Scan for the cell matching the given text and deliver its (x, y) coordinate at center. 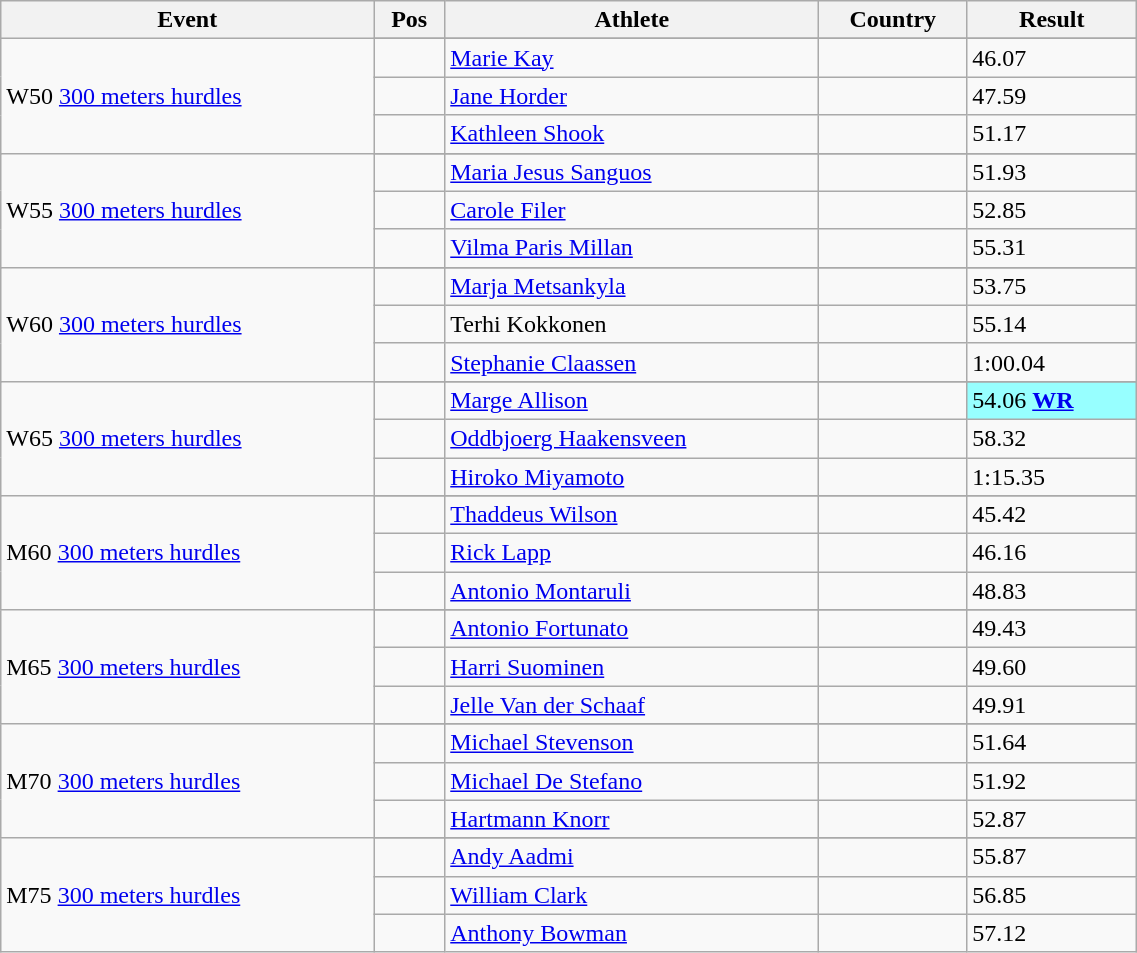
Anthony Bowman (632, 933)
Result (1052, 20)
55.31 (1052, 248)
Vilma Paris Millan (632, 248)
45.42 (1052, 515)
52.87 (1052, 819)
W65 300 meters hurdles (188, 438)
49.60 (1052, 667)
55.14 (1052, 324)
49.43 (1052, 629)
Country (893, 20)
Athlete (632, 20)
Harri Suominen (632, 667)
Stephanie Claassen (632, 362)
Marge Allison (632, 400)
Pos (410, 20)
W55 300 meters hurdles (188, 210)
Maria Jesus Sanguos (632, 172)
Oddbjoerg Haakensveen (632, 438)
Terhi Kokkonen (632, 324)
58.32 (1052, 438)
49.91 (1052, 705)
M60 300 meters hurdles (188, 553)
51.93 (1052, 172)
1:15.35 (1052, 477)
47.59 (1052, 96)
Marja Metsankyla (632, 286)
51.64 (1052, 743)
56.85 (1052, 895)
1:00.04 (1052, 362)
Antonio Montaruli (632, 591)
Jane Horder (632, 96)
Hiroko Miyamoto (632, 477)
46.07 (1052, 58)
52.85 (1052, 210)
46.16 (1052, 553)
Hartmann Knorr (632, 819)
William Clark (632, 895)
Jelle Van der Schaaf (632, 705)
Rick Lapp (632, 553)
53.75 (1052, 286)
Marie Kay (632, 58)
55.87 (1052, 857)
Andy Aadmi (632, 857)
W50 300 meters hurdles (188, 96)
51.92 (1052, 781)
Carole Filer (632, 210)
Michael Stevenson (632, 743)
M70 300 meters hurdles (188, 781)
57.12 (1052, 933)
Thaddeus Wilson (632, 515)
48.83 (1052, 591)
M75 300 meters hurdles (188, 895)
W60 300 meters hurdles (188, 324)
M65 300 meters hurdles (188, 667)
Kathleen Shook (632, 134)
51.17 (1052, 134)
Antonio Fortunato (632, 629)
54.06 WR (1052, 400)
Michael De Stefano (632, 781)
Event (188, 20)
